Output the [x, y] coordinate of the center of the cell containing the given text.  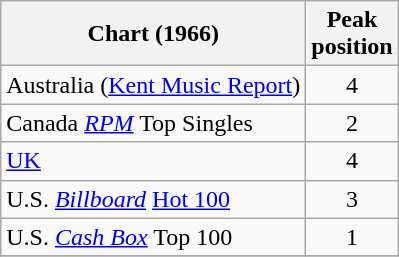
Chart (1966) [154, 34]
U.S. Billboard Hot 100 [154, 199]
1 [352, 237]
3 [352, 199]
Canada RPM Top Singles [154, 123]
2 [352, 123]
U.S. Cash Box Top 100 [154, 237]
Peakposition [352, 34]
Australia (Kent Music Report) [154, 85]
UK [154, 161]
